Pinpoint the cell where the given text exists, returning its [X, Y] midpoint coordinate. 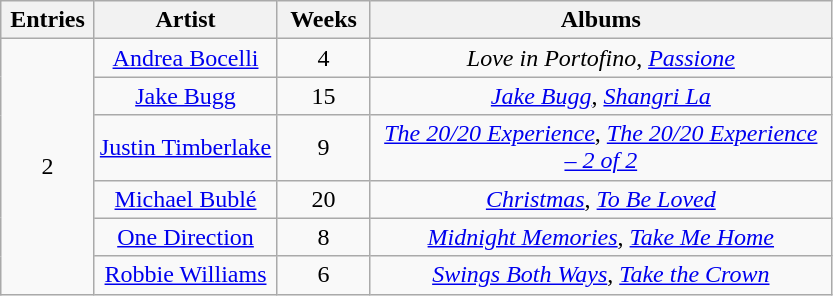
Michael Bublé [185, 199]
The 20/20 Experience, The 20/20 Experience – 2 of 2 [600, 148]
20 [324, 199]
15 [324, 96]
Jake Bugg [185, 96]
9 [324, 148]
One Direction [185, 237]
6 [324, 275]
Albums [600, 20]
Justin Timberlake [185, 148]
Christmas, To Be Loved [600, 199]
Robbie Williams [185, 275]
Swings Both Ways, Take the Crown [600, 275]
Midnight Memories, Take Me Home [600, 237]
Weeks [324, 20]
Andrea Bocelli [185, 58]
2 [48, 166]
4 [324, 58]
8 [324, 237]
Entries [48, 20]
Jake Bugg, Shangri La [600, 96]
Artist [185, 20]
Love in Portofino, Passione [600, 58]
